Output the (x, y) coordinate of the center of the cell containing the given text.  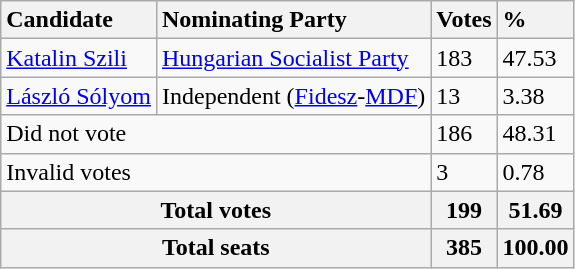
0.78 (536, 172)
51.69 (536, 210)
Did not vote (216, 134)
Total votes (216, 210)
3.38 (536, 96)
Candidate (79, 20)
47.53 (536, 58)
199 (464, 210)
Independent (Fidesz-MDF) (293, 96)
Total seats (216, 248)
% (536, 20)
Nominating Party (293, 20)
385 (464, 248)
3 (464, 172)
100.00 (536, 248)
Hungarian Socialist Party (293, 58)
186 (464, 134)
Katalin Szili (79, 58)
Invalid votes (216, 172)
48.31 (536, 134)
13 (464, 96)
Votes (464, 20)
László Sólyom (79, 96)
183 (464, 58)
